Identify which cell holds the provided text, then report its (x, y) central coordinate. 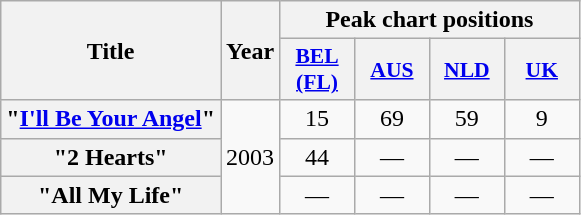
44 (318, 157)
"2 Hearts" (111, 157)
9 (542, 119)
Peak chart positions (430, 20)
"I'll Be Your Angel" (111, 119)
Title (111, 50)
2003 (250, 157)
59 (466, 119)
NLD (466, 70)
BEL(FL) (318, 70)
"All My Life" (111, 195)
Year (250, 50)
AUS (392, 70)
15 (318, 119)
69 (392, 119)
UK (542, 70)
